For the text-containing cell, return its midpoint in [x, y] coordinate format. 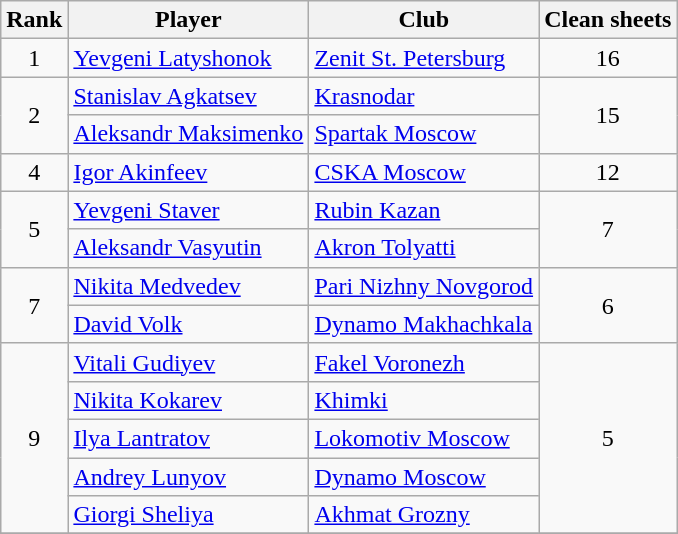
Clean sheets [608, 20]
Akhmat Grozny [424, 515]
Nikita Medvedev [188, 286]
Fakel Voronezh [424, 362]
15 [608, 115]
1 [34, 58]
12 [608, 172]
6 [608, 305]
David Volk [188, 324]
Club [424, 20]
Andrey Lunyov [188, 477]
Giorgi Sheliya [188, 515]
Spartak Moscow [424, 134]
Nikita Kokarev [188, 400]
CSKA Moscow [424, 172]
Pari Nizhny Novgorod [424, 286]
Vitali Gudiyev [188, 362]
Igor Akinfeev [188, 172]
Player [188, 20]
2 [34, 115]
Akron Tolyatti [424, 248]
Ilya Lantratov [188, 438]
Krasnodar [424, 96]
16 [608, 58]
Khimki [424, 400]
Aleksandr Vasyutin [188, 248]
Rank [34, 20]
9 [34, 438]
Stanislav Agkatsev [188, 96]
Yevgeni Latyshonok [188, 58]
Zenit St. Petersburg [424, 58]
Dynamo Makhachkala [424, 324]
4 [34, 172]
Rubin Kazan [424, 210]
Yevgeni Staver [188, 210]
Lokomotiv Moscow [424, 438]
Aleksandr Maksimenko [188, 134]
Dynamo Moscow [424, 477]
